Return (x, y) of the center of cell containing provided text 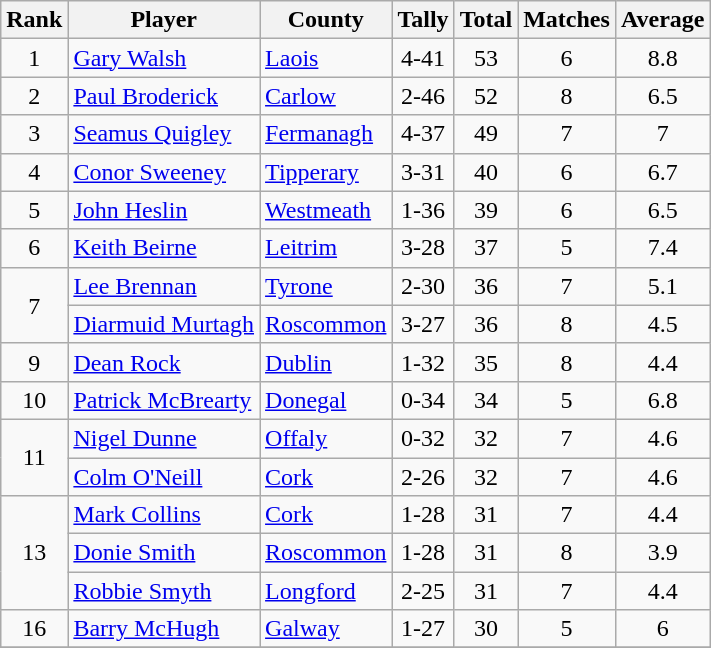
Tyrone (326, 286)
Nigel Dunne (164, 438)
9 (34, 362)
Average (662, 20)
1-36 (423, 210)
3.9 (662, 553)
3 (34, 134)
Dean Rock (164, 362)
34 (486, 400)
Rank (34, 20)
Mark Collins (164, 515)
Fermanagh (326, 134)
Diarmuid Murtagh (164, 324)
1-27 (423, 629)
3-31 (423, 172)
7.4 (662, 248)
Gary Walsh (164, 58)
Matches (567, 20)
11 (34, 457)
4-37 (423, 134)
30 (486, 629)
8.8 (662, 58)
37 (486, 248)
39 (486, 210)
0-34 (423, 400)
10 (34, 400)
0-32 (423, 438)
Laois (326, 58)
Dublin (326, 362)
Offaly (326, 438)
Donie Smith (164, 553)
Longford (326, 591)
13 (34, 553)
Galway (326, 629)
Tipperary (326, 172)
1 (34, 58)
35 (486, 362)
Carlow (326, 96)
3-27 (423, 324)
Robbie Smyth (164, 591)
4.5 (662, 324)
40 (486, 172)
2-30 (423, 286)
2-25 (423, 591)
Westmeath (326, 210)
16 (34, 629)
Paul Broderick (164, 96)
Total (486, 20)
52 (486, 96)
Tally (423, 20)
Seamus Quigley (164, 134)
1-32 (423, 362)
Barry McHugh (164, 629)
4 (34, 172)
Donegal (326, 400)
Patrick McBrearty (164, 400)
6.7 (662, 172)
53 (486, 58)
2-26 (423, 477)
3-28 (423, 248)
6.8 (662, 400)
John Heslin (164, 210)
4-41 (423, 58)
Conor Sweeney (164, 172)
2-46 (423, 96)
County (326, 20)
2 (34, 96)
Keith Beirne (164, 248)
Lee Brennan (164, 286)
Player (164, 20)
Leitrim (326, 248)
49 (486, 134)
Colm O'Neill (164, 477)
5.1 (662, 286)
